Determine the [x, y] coordinate at the center of the cell enclosing the given text.  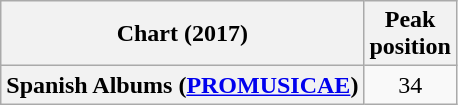
Peak position [410, 34]
34 [410, 85]
Spanish Albums (PROMUSICAE) [182, 85]
Chart (2017) [182, 34]
